Identify which cell holds the provided text, then report its (X, Y) central coordinate. 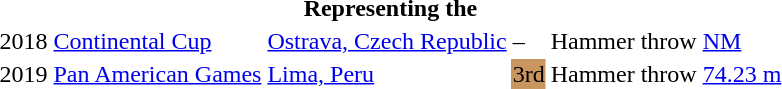
Pan American Games (158, 74)
Lima, Peru (387, 74)
– (528, 41)
Continental Cup (158, 41)
Ostrava, Czech Republic (387, 41)
3rd (528, 74)
